Search for the cell housing the specified text and yield its [x, y] center coordinate. 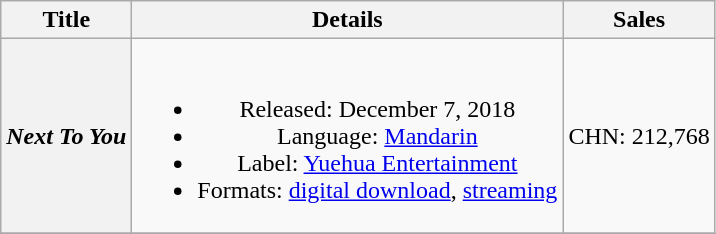
Released: December 7, 2018Language: MandarinLabel: Yuehua EntertainmentFormats: digital download, streaming [348, 136]
Sales [639, 20]
Title [66, 20]
Next To You [66, 136]
CHN: 212,768 [639, 136]
Details [348, 20]
